Locate the cell with the specified text and output its [x, y] center coordinate. 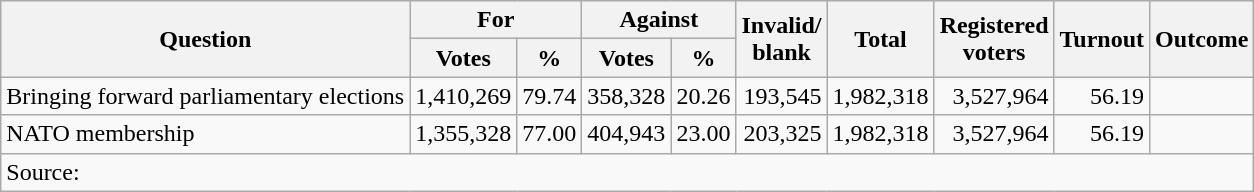
NATO membership [206, 134]
Bringing forward parliamentary elections [206, 96]
Against [659, 20]
193,545 [782, 96]
Question [206, 39]
Registeredvoters [994, 39]
1,410,269 [464, 96]
1,355,328 [464, 134]
Source: [628, 172]
Total [880, 39]
77.00 [550, 134]
404,943 [626, 134]
23.00 [704, 134]
Invalid/blank [782, 39]
203,325 [782, 134]
For [496, 20]
358,328 [626, 96]
Turnout [1102, 39]
20.26 [704, 96]
Outcome [1202, 39]
79.74 [550, 96]
